Extract the [X, Y] coordinate from the center of the cell holding the provided text.  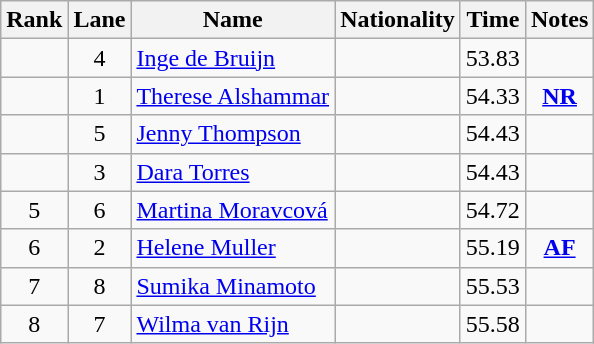
Lane [100, 20]
55.53 [492, 286]
Wilma van Rijn [233, 324]
Inge de Bruijn [233, 58]
Name [233, 20]
Nationality [398, 20]
AF [559, 248]
53.83 [492, 58]
4 [100, 58]
Dara Torres [233, 172]
Jenny Thompson [233, 134]
Sumika Minamoto [233, 286]
Notes [559, 20]
55.19 [492, 248]
54.33 [492, 96]
2 [100, 248]
Rank [34, 20]
Therese Alshammar [233, 96]
1 [100, 96]
3 [100, 172]
Martina Moravcová [233, 210]
Helene Muller [233, 248]
Time [492, 20]
55.58 [492, 324]
NR [559, 96]
54.72 [492, 210]
